Return [x, y] of the center of cell containing provided text 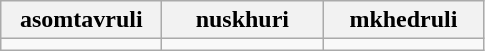
nuskhuri [242, 20]
mkhedruli [404, 20]
asomtavruli [82, 20]
